Pinpoint the cell where the given text exists, returning its [X, Y] midpoint coordinate. 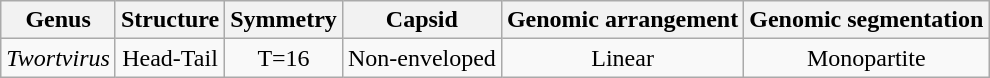
Monopartite [866, 58]
Genomic arrangement [622, 20]
T=16 [284, 58]
Genomic segmentation [866, 20]
Head-Tail [170, 58]
Linear [622, 58]
Genus [58, 20]
Capsid [422, 20]
Twortvirus [58, 58]
Non-enveloped [422, 58]
Structure [170, 20]
Symmetry [284, 20]
